For the text-containing cell, return its midpoint in (X, Y) coordinate format. 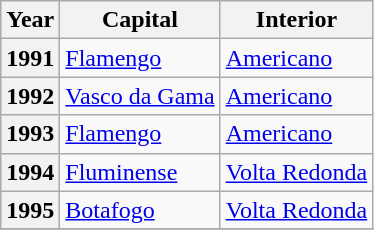
Capital (140, 20)
1991 (30, 58)
Interior (296, 20)
Vasco da Gama (140, 96)
1992 (30, 96)
Botafogo (140, 210)
1994 (30, 172)
Fluminense (140, 172)
1995 (30, 210)
Year (30, 20)
1993 (30, 134)
